Provide the [X, Y] coordinate of the cell's center where the given text is located.  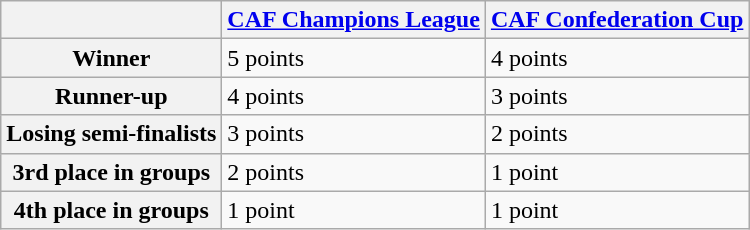
Losing semi-finalists [112, 134]
3rd place in groups [112, 172]
CAF Confederation Cup [617, 20]
CAF Champions League [354, 20]
Winner [112, 58]
4th place in groups [112, 210]
5 points [354, 58]
Runner-up [112, 96]
